Scan for the cell matching the given text and deliver its (x, y) coordinate at center. 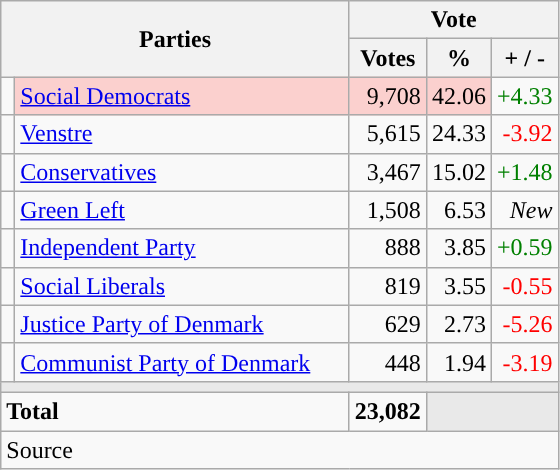
5,615 (388, 134)
+4.33 (524, 96)
-5.26 (524, 324)
+ / - (524, 58)
% (458, 58)
+1.48 (524, 172)
-3.19 (524, 362)
2.73 (458, 324)
3.85 (458, 248)
Justice Party of Denmark (182, 324)
888 (388, 248)
Social Democrats (182, 96)
629 (388, 324)
Conservatives (182, 172)
9,708 (388, 96)
1,508 (388, 210)
6.53 (458, 210)
-3.92 (524, 134)
24.33 (458, 134)
Green Left (182, 210)
3,467 (388, 172)
Votes (388, 58)
Total (176, 411)
448 (388, 362)
1.94 (458, 362)
Source (280, 449)
Independent Party (182, 248)
Parties (176, 39)
+0.59 (524, 248)
819 (388, 286)
Vote (454, 20)
-0.55 (524, 286)
Social Liberals (182, 286)
3.55 (458, 286)
42.06 (458, 96)
15.02 (458, 172)
Venstre (182, 134)
New (524, 210)
Communist Party of Denmark (182, 362)
23,082 (388, 411)
